Identify which cell holds the provided text, then report its (X, Y) central coordinate. 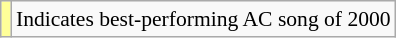
Indicates best-performing AC song of 2000 (204, 19)
